Return (x, y) of the center of cell containing provided text 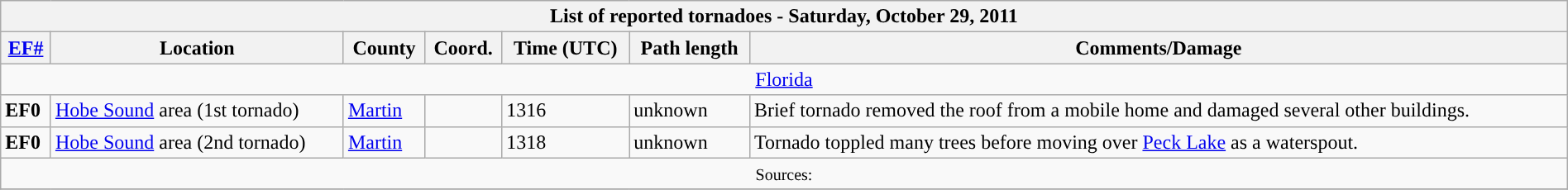
Time (UTC) (566, 48)
Path length (690, 48)
Sources: (784, 173)
1318 (566, 142)
Comments/Damage (1158, 48)
1316 (566, 111)
Brief tornado removed the roof from a mobile home and damaged several other buildings. (1158, 111)
Hobe Sound area (2nd tornado) (197, 142)
Location (197, 48)
EF# (26, 48)
County (384, 48)
Hobe Sound area (1st tornado) (197, 111)
Tornado toppled many trees before moving over Peck Lake as a waterspout. (1158, 142)
Florida (784, 79)
List of reported tornadoes - Saturday, October 29, 2011 (784, 17)
Coord. (463, 48)
